Pinpoint the cell where the given text exists, returning its (x, y) midpoint coordinate. 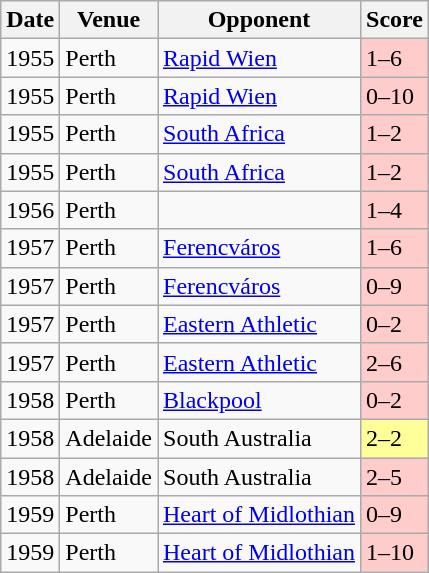
2–6 (395, 362)
2–5 (395, 477)
0–10 (395, 96)
Date (30, 20)
1–4 (395, 210)
2–2 (395, 438)
Opponent (260, 20)
Score (395, 20)
Blackpool (260, 400)
1956 (30, 210)
Venue (109, 20)
1–10 (395, 553)
